From the cell containing the given text, extract its center point as (X, Y) coordinate. 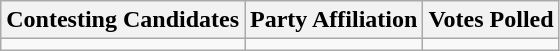
Contesting Candidates (123, 20)
Votes Polled (491, 20)
Party Affiliation (334, 20)
